Output the (X, Y) coordinate of the center of the cell containing the given text.  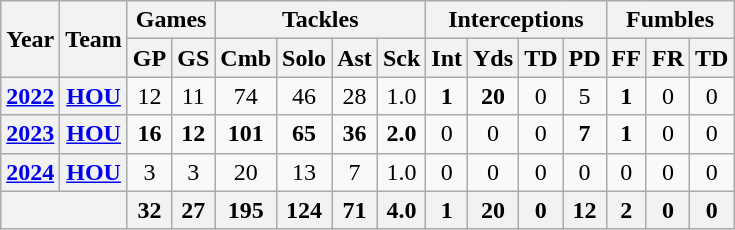
2 (626, 210)
13 (304, 172)
46 (304, 96)
11 (194, 96)
FR (668, 58)
195 (246, 210)
5 (584, 96)
Games (170, 20)
Ast (355, 58)
2022 (30, 96)
Yds (494, 58)
Cmb (246, 58)
4.0 (401, 210)
124 (304, 210)
2023 (30, 134)
74 (246, 96)
2024 (30, 172)
Fumbles (670, 20)
Tackles (320, 20)
27 (194, 210)
28 (355, 96)
Int (447, 58)
Team (94, 39)
71 (355, 210)
Interceptions (516, 20)
32 (149, 210)
GS (194, 58)
16 (149, 134)
GP (149, 58)
Solo (304, 58)
FF (626, 58)
PD (584, 58)
36 (355, 134)
Year (30, 39)
65 (304, 134)
2.0 (401, 134)
Sck (401, 58)
101 (246, 134)
